Return (X, Y) of the center of cell containing provided text 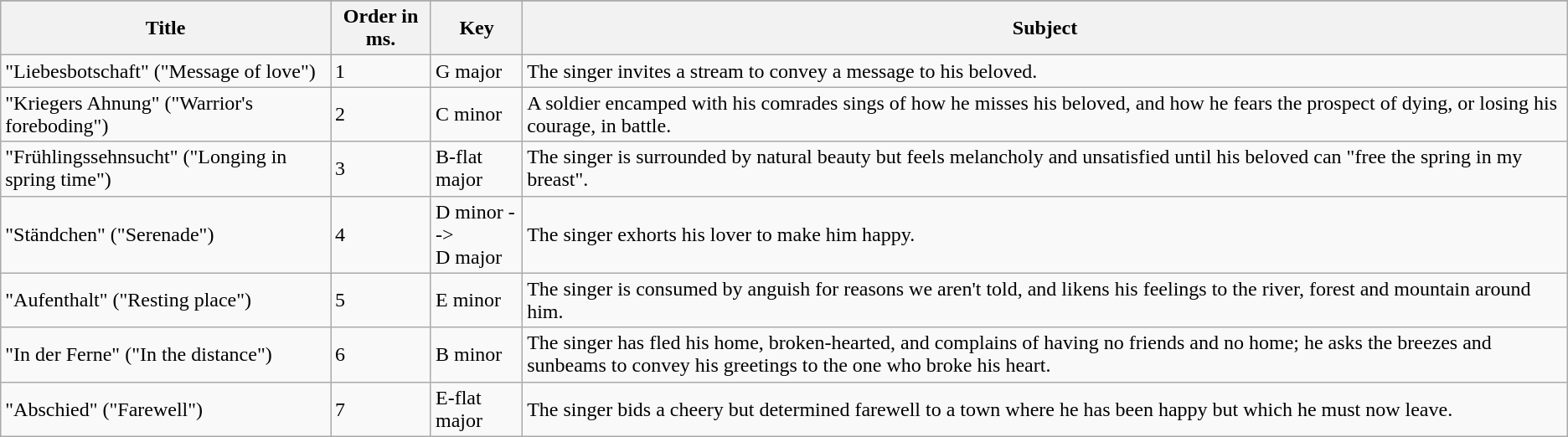
5 (381, 300)
B-flat major (476, 169)
E-flat major (476, 409)
Subject (1045, 28)
The singer invites a stream to convey a message to his beloved. (1045, 71)
1 (381, 71)
The singer is surrounded by natural beauty but feels melancholy and unsatisfied until his beloved can "free the spring in my breast". (1045, 169)
Key (476, 28)
"In der Ferne" ("In the distance") (166, 355)
The singer bids a cheery but determined farewell to a town where he has been happy but which he must now leave. (1045, 409)
4 (381, 234)
3 (381, 169)
Order in ms. (381, 28)
Title (166, 28)
"Frühlingssehnsucht" ("Longing in spring time") (166, 169)
"Ständchen" ("Serenade") (166, 234)
B minor (476, 355)
2 (381, 114)
The singer is consumed by anguish for reasons we aren't told, and likens his feelings to the river, forest and mountain around him. (1045, 300)
E minor (476, 300)
The singer exhorts his lover to make him happy. (1045, 234)
"Aufenthalt" ("Resting place") (166, 300)
"Abschied" ("Farewell") (166, 409)
"Kriegers Ahnung" ("Warrior's foreboding") (166, 114)
G major (476, 71)
7 (381, 409)
D minor -->D major (476, 234)
A soldier encamped with his comrades sings of how he misses his beloved, and how he fears the prospect of dying, or losing his courage, in battle. (1045, 114)
C minor (476, 114)
6 (381, 355)
"Liebesbotschaft" ("Message of love") (166, 71)
